Detect which cell encompasses the target text, then output its [X, Y] center coordinate. 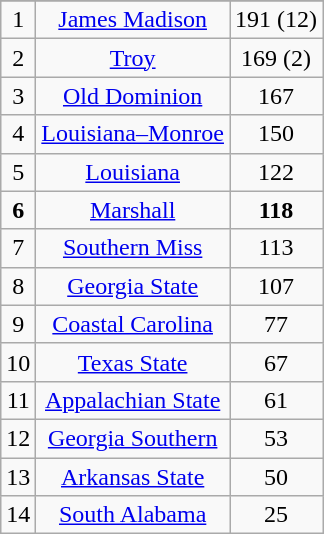
Troy [133, 58]
53 [276, 438]
61 [276, 400]
Marshall [133, 210]
6 [18, 210]
4 [18, 134]
169 (2) [276, 58]
13 [18, 477]
Southern Miss [133, 248]
Old Dominion [133, 96]
Coastal Carolina [133, 324]
3 [18, 96]
122 [276, 172]
10 [18, 362]
167 [276, 96]
Arkansas State [133, 477]
191 (12) [276, 20]
Texas State [133, 362]
11 [18, 400]
150 [276, 134]
5 [18, 172]
South Alabama [133, 515]
12 [18, 438]
7 [18, 248]
Appalachian State [133, 400]
14 [18, 515]
77 [276, 324]
8 [18, 286]
Louisiana [133, 172]
118 [276, 210]
67 [276, 362]
9 [18, 324]
Louisiana–Monroe [133, 134]
Georgia State [133, 286]
50 [276, 477]
107 [276, 286]
James Madison [133, 20]
Georgia Southern [133, 438]
2 [18, 58]
113 [276, 248]
25 [276, 515]
1 [18, 20]
